Detect which cell encompasses the target text, then output its (X, Y) center coordinate. 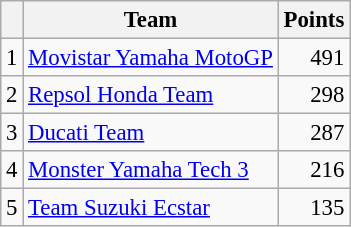
Team Suzuki Ecstar (151, 208)
5 (12, 208)
Movistar Yamaha MotoGP (151, 58)
2 (12, 95)
Team (151, 20)
1 (12, 58)
287 (314, 133)
Points (314, 20)
Monster Yamaha Tech 3 (151, 170)
Repsol Honda Team (151, 95)
4 (12, 170)
Ducati Team (151, 133)
3 (12, 133)
216 (314, 170)
135 (314, 208)
298 (314, 95)
491 (314, 58)
